Provide the [X, Y] coordinate of the cell's center where the given text is located.  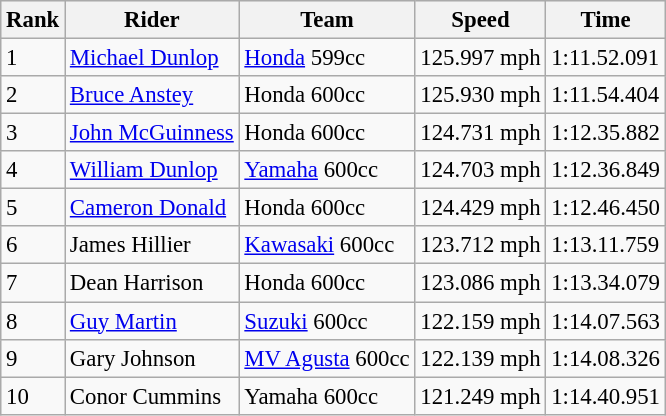
John McGuinness [152, 133]
124.429 mph [480, 208]
Guy Martin [152, 321]
1:12.46.450 [606, 208]
1:14.40.951 [606, 396]
Team [327, 20]
123.086 mph [480, 283]
3 [33, 133]
Michael Dunlop [152, 58]
William Dunlop [152, 170]
125.930 mph [480, 95]
5 [33, 208]
1:14.08.326 [606, 358]
125.997 mph [480, 58]
124.731 mph [480, 133]
2 [33, 95]
1:13.34.079 [606, 283]
10 [33, 396]
Bruce Anstey [152, 95]
Gary Johnson [152, 358]
4 [33, 170]
122.159 mph [480, 321]
Honda 599cc [327, 58]
1:11.54.404 [606, 95]
1:12.35.882 [606, 133]
Rank [33, 20]
1 [33, 58]
James Hillier [152, 245]
Conor Cummins [152, 396]
Speed [480, 20]
123.712 mph [480, 245]
1:14.07.563 [606, 321]
Kawasaki 600cc [327, 245]
122.139 mph [480, 358]
6 [33, 245]
124.703 mph [480, 170]
1:13.11.759 [606, 245]
Suzuki 600cc [327, 321]
Cameron Donald [152, 208]
8 [33, 321]
7 [33, 283]
Dean Harrison [152, 283]
Time [606, 20]
Rider [152, 20]
MV Agusta 600cc [327, 358]
121.249 mph [480, 396]
9 [33, 358]
1:12.36.849 [606, 170]
1:11.52.091 [606, 58]
